Pinpoint the cell where the given text exists, returning its (X, Y) midpoint coordinate. 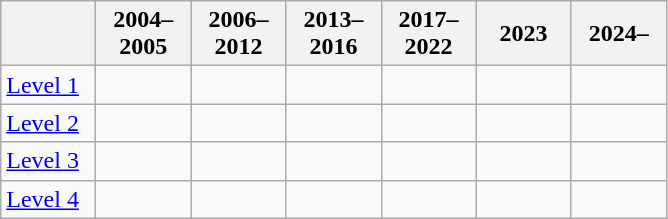
Level 1 (48, 85)
Level 4 (48, 199)
Level 3 (48, 161)
2017–2022 (428, 34)
Level 2 (48, 123)
2023 (524, 34)
2004–2005 (144, 34)
2024– (618, 34)
2006–2012 (238, 34)
2013–2016 (334, 34)
